Capture the cell that displays the provided text and extract its (X, Y) central coordinate. 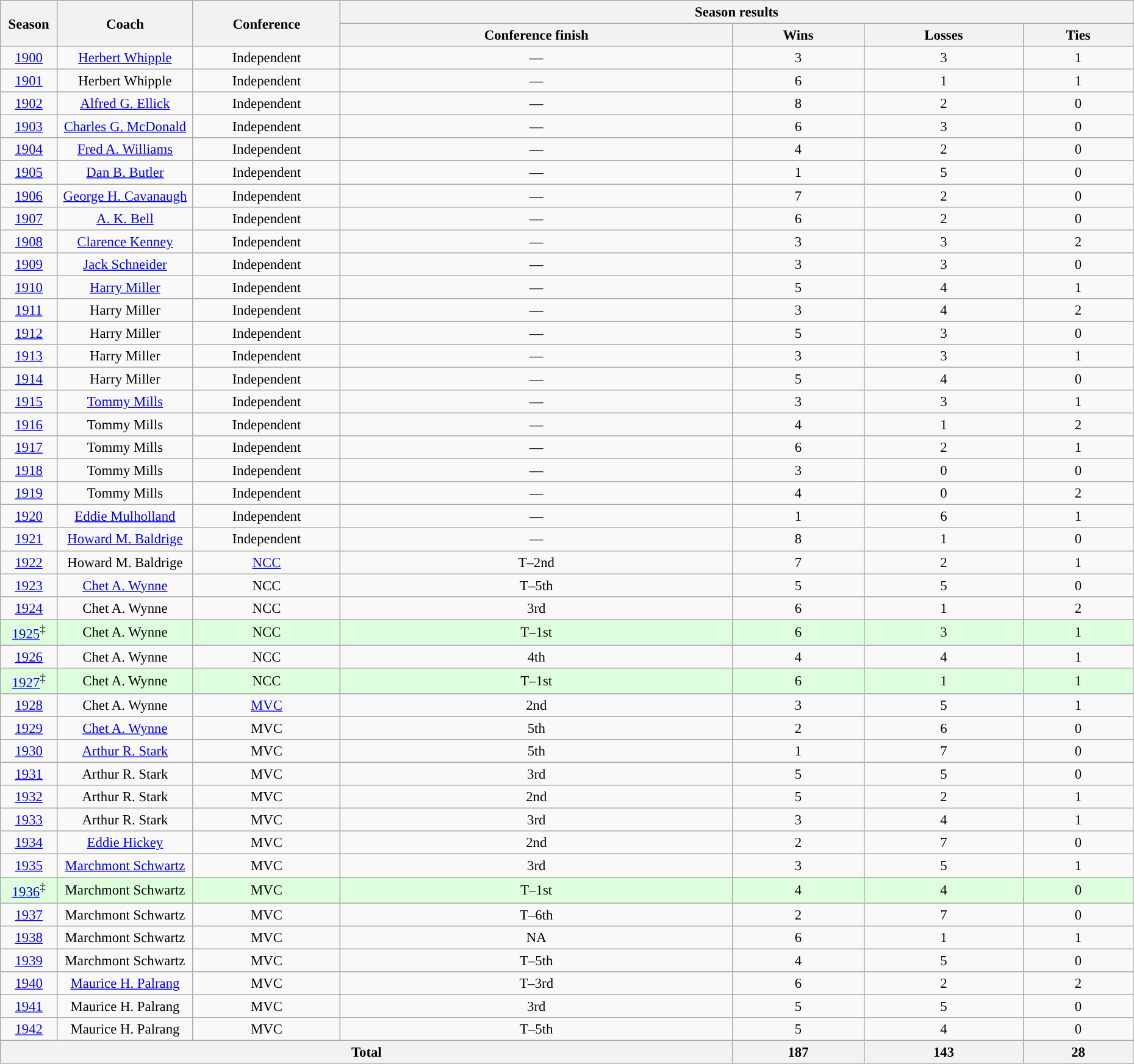
Wins (798, 35)
1903 (29, 127)
Clarence Kenney (126, 241)
1936‡ (29, 890)
1939 (29, 960)
1900 (29, 58)
1938 (29, 937)
1933 (29, 820)
1923 (29, 585)
143 (944, 1052)
28 (1078, 1052)
1941 (29, 1006)
4th (537, 657)
A. K. Bell (126, 218)
Conference (266, 23)
1901 (29, 81)
1902 (29, 104)
1928 (29, 705)
1924 (29, 608)
1908 (29, 241)
1913 (29, 356)
1910 (29, 287)
1919 (29, 493)
1916 (29, 425)
Ties (1078, 35)
T–3rd (537, 984)
1925‡ (29, 632)
T–2nd (537, 562)
1927‡ (29, 681)
1909 (29, 264)
Season results (737, 12)
Total (367, 1052)
Fred A. Williams (126, 149)
Eddie Mulholland (126, 516)
1931 (29, 774)
Coach (126, 23)
Alfred G. Ellick (126, 104)
Losses (944, 35)
1905 (29, 173)
1915 (29, 402)
1926 (29, 657)
1914 (29, 379)
1942 (29, 1029)
1940 (29, 984)
1904 (29, 149)
Season (29, 23)
1935 (29, 866)
NA (537, 937)
Charles G. McDonald (126, 127)
1932 (29, 797)
1906 (29, 196)
187 (798, 1052)
1911 (29, 310)
1929 (29, 729)
Conference finish (537, 35)
T–6th (537, 915)
Eddie Hickey (126, 843)
1930 (29, 751)
1920 (29, 516)
1937 (29, 915)
1917 (29, 448)
1922 (29, 562)
Jack Schneider (126, 264)
George H. Cavanaugh (126, 196)
1934 (29, 843)
1912 (29, 333)
1907 (29, 218)
1918 (29, 471)
1921 (29, 540)
Dan B. Butler (126, 173)
